Locate the cell with the specified text and output its (X, Y) center coordinate. 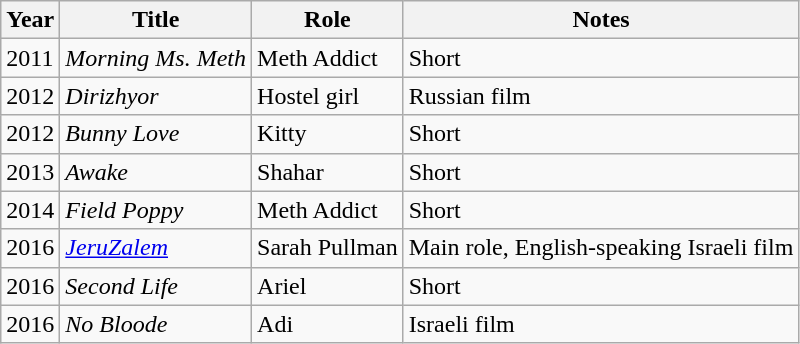
Notes (601, 20)
Title (156, 20)
Hostel girl (328, 96)
Year (30, 20)
Israeli film (601, 324)
Adi (328, 324)
2011 (30, 58)
Bunny Love (156, 134)
Awake (156, 172)
Second Life (156, 286)
Russian film (601, 96)
Role (328, 20)
Ariel (328, 286)
Field Poppy (156, 210)
No Bloode (156, 324)
Morning Ms. Meth (156, 58)
2014 (30, 210)
Main role, English-speaking Israeli film (601, 248)
Kitty (328, 134)
2013 (30, 172)
Dirizhyor (156, 96)
Sarah Pullman (328, 248)
Shahar (328, 172)
JeruZalem (156, 248)
